Find where the given text appears and provide that cell's center as (X, Y) coordinate. 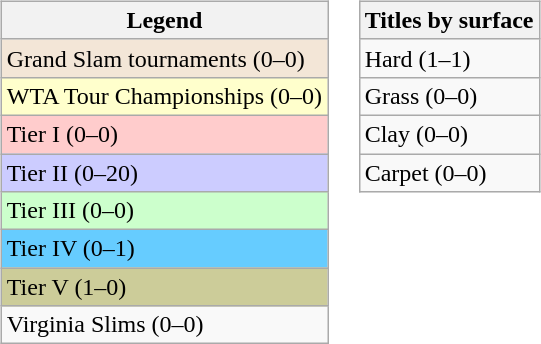
Legend (164, 20)
Tier I (0–0) (164, 134)
Tier IV (0–1) (164, 249)
WTA Tour Championships (0–0) (164, 96)
Carpet (0–0) (449, 173)
Grass (0–0) (449, 96)
Tier V (1–0) (164, 287)
Grand Slam tournaments (0–0) (164, 58)
Tier III (0–0) (164, 211)
Tier II (0–20) (164, 173)
Titles by surface (449, 20)
Clay (0–0) (449, 134)
Hard (1–1) (449, 58)
Virginia Slims (0–0) (164, 325)
